Search for the cell housing the specified text and yield its [X, Y] center coordinate. 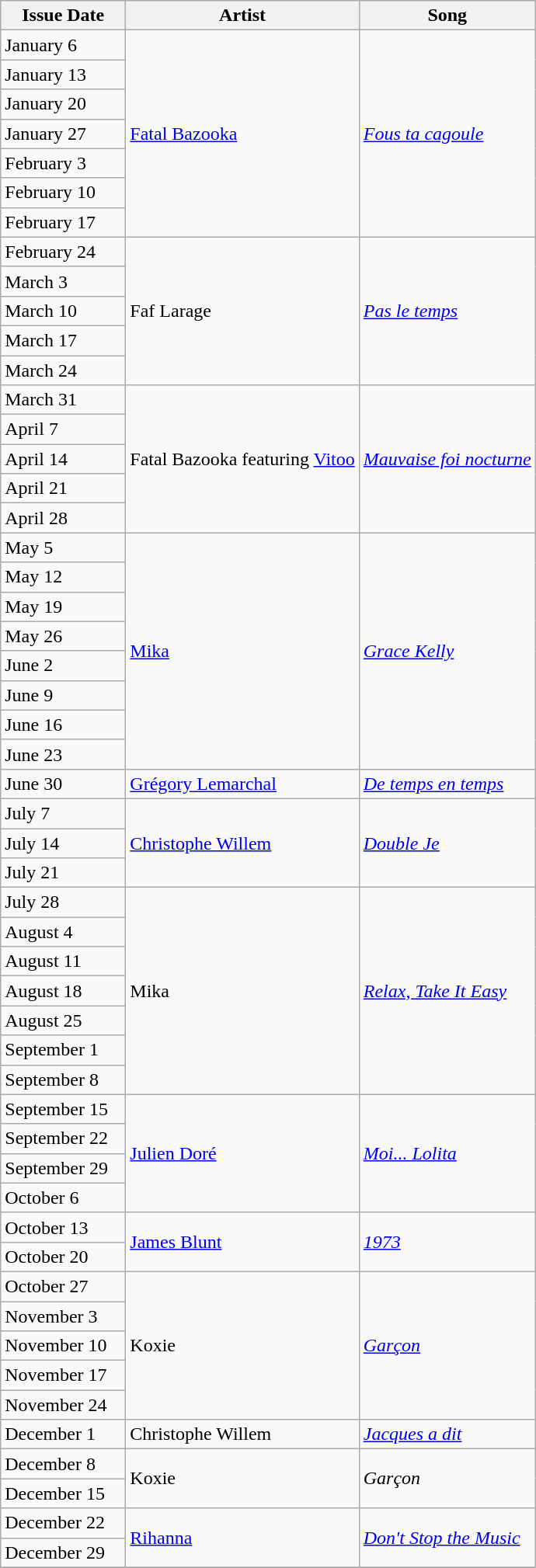
March 3 [64, 281]
Fatal Bazooka featuring Vitoo [242, 459]
November 17 [64, 1375]
Faf Larage [242, 311]
Song [447, 16]
Grace Kelly [447, 651]
January 6 [64, 45]
July 7 [64, 813]
Fatal Bazooka [242, 134]
January 13 [64, 75]
December 29 [64, 1552]
July 21 [64, 873]
Mauvaise foi nocturne [447, 459]
December 22 [64, 1523]
February 10 [64, 193]
Rihanna [242, 1538]
June 9 [64, 695]
March 24 [64, 370]
October 13 [64, 1227]
Julien Doré [242, 1153]
March 31 [64, 400]
Grégory Lemarchal [242, 784]
December 15 [64, 1493]
January 20 [64, 104]
Fous ta cagoule [447, 134]
March 17 [64, 340]
July 14 [64, 843]
June 23 [64, 754]
May 12 [64, 577]
Don't Stop the Music [447, 1538]
June 16 [64, 725]
November 24 [64, 1405]
Issue Date [64, 16]
August 11 [64, 961]
September 8 [64, 1080]
November 10 [64, 1346]
September 29 [64, 1168]
September 22 [64, 1139]
August 18 [64, 991]
April 14 [64, 459]
April 28 [64, 518]
April 21 [64, 488]
July 28 [64, 902]
Double Je [447, 843]
Moi... Lolita [447, 1153]
May 19 [64, 607]
Pas le temps [447, 311]
August 4 [64, 932]
February 17 [64, 222]
September 15 [64, 1109]
December 8 [64, 1464]
James Blunt [242, 1242]
De temps en temps [447, 784]
March 10 [64, 311]
May 5 [64, 548]
February 24 [64, 252]
January 27 [64, 134]
Jacques a dit [447, 1434]
June 2 [64, 666]
1973 [447, 1242]
October 20 [64, 1257]
Relax, Take It Easy [447, 991]
September 1 [64, 1050]
December 1 [64, 1434]
November 3 [64, 1316]
February 3 [64, 163]
April 7 [64, 429]
October 6 [64, 1198]
May 26 [64, 636]
Artist [242, 16]
June 30 [64, 784]
August 25 [64, 1020]
October 27 [64, 1286]
